Identify which cell holds the provided text, then report its [x, y] central coordinate. 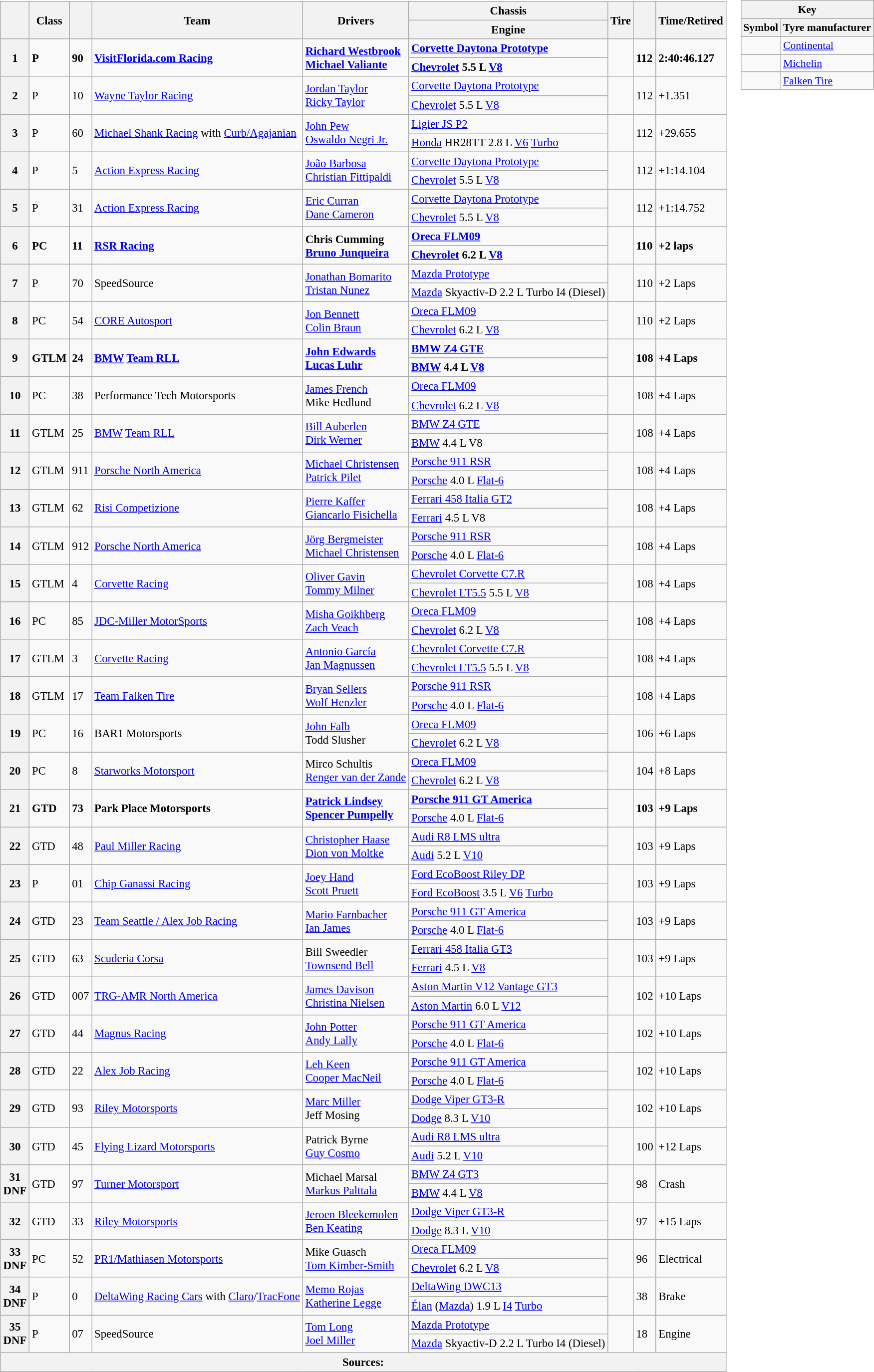
85 [81, 621]
+6 Laps [691, 734]
Michael Marsal Markus Palttala [355, 1184]
45 [81, 1146]
007 [81, 996]
26 [15, 996]
44 [81, 1033]
70 [81, 282]
John Falb Todd Slusher [355, 734]
Class [49, 20]
Team [198, 20]
James Davison Christina Nielsen [355, 996]
52 [81, 1259]
Risi Competizione [198, 508]
73 [81, 809]
Honda HR28TT 2.8 L V6 Turbo [508, 142]
98 [645, 1184]
Misha Goikhberg Zach Veach [355, 621]
+1:14.104 [691, 171]
Élan (Mazda) 1.9 L I4 Turbo [508, 1306]
Pierre Kaffer Giancarlo Fisichella [355, 508]
Performance Tech Motorsports [198, 395]
Turner Motorsport [198, 1184]
Marc Miller Jeff Mosing [355, 1108]
Paul Miller Racing [198, 845]
Aston Martin V12 Vantage GT3 [508, 987]
28 [15, 1071]
31DNF [15, 1184]
63 [81, 958]
Ligier JS P2 [508, 124]
100 [645, 1146]
Christopher Haase Dion von Moltke [355, 845]
John Potter Andy Lally [355, 1033]
Mario Farnbacher Ian James [355, 921]
Bill Auberlen Dirk Werner [355, 433]
Symbol [761, 27]
JDC-Miller MotorSports [198, 621]
+29.655 [691, 133]
911 [81, 470]
62 [81, 508]
Bryan Sellers Wolf Henzler [355, 696]
Jordan Taylor Ricky Taylor [355, 95]
Sources: [363, 1362]
Team Falken Tire [198, 696]
TRG-AMR North America [198, 996]
+15 Laps [691, 1221]
Aston Martin 6.0 L V12 [508, 1006]
Jeroen Bleekemolen Ben Keating [355, 1221]
48 [81, 845]
106 [645, 734]
07 [81, 1334]
Richard Westbrook Michael Valiante [355, 58]
Jörg Bergmeister Michael Christensen [355, 546]
RSR Racing [198, 246]
31 [81, 208]
Time/Retired [691, 20]
+1.351 [691, 95]
Ford EcoBoost Riley DP [508, 874]
BMW Z4 GT3 [508, 1174]
27 [15, 1033]
+2 laps [691, 246]
Wayne Taylor Racing [198, 95]
DeltaWing Racing Cars with Claro/TracFone [198, 1296]
32 [15, 1221]
PR1/Mathiasen Motorsports [198, 1259]
33DNF [15, 1259]
2:40:46.127 [691, 58]
Flying Lizard Motorsports [198, 1146]
Park Place Motorsports [198, 809]
Jon Bennett Colin Braun [355, 320]
7 [15, 282]
John Pew Oswaldo Negri Jr. [355, 133]
Key [807, 10]
Mirco Schultis Renger van der Zande [355, 771]
Ferrari 458 Italia GT2 [508, 499]
12 [15, 470]
Scuderia Corsa [198, 958]
Michael Shank Racing with Curb/Agajanian [198, 133]
VisitFlorida.com Racing [198, 58]
John Edwards Lucas Luhr [355, 358]
6 [15, 246]
James French Mike Hedlund [355, 395]
João Barbosa Christian Fittipaldi [355, 171]
Ford EcoBoost 3.5 L V6 Turbo [508, 893]
Patrick Byrne Guy Cosmo [355, 1146]
19 [15, 734]
+12 Laps [691, 1146]
Brake [691, 1296]
912 [81, 546]
Eric Curran Dane Cameron [355, 208]
Bill Sweedler Townsend Bell [355, 958]
60 [81, 133]
BAR1 Motorsports [198, 734]
Electrical [691, 1259]
Tyre manufacturer [827, 27]
54 [81, 320]
Memo Rojas Katherine Legge [355, 1296]
Magnus Racing [198, 1033]
+1:14.752 [691, 208]
14 [15, 546]
DeltaWing DWC13 [508, 1287]
1 [15, 58]
Ferrari 458 Italia GT3 [508, 949]
104 [645, 771]
Tom Long Joel Miller [355, 1334]
Leh Keen Cooper MacNeil [355, 1071]
15 [15, 583]
+8 Laps [691, 771]
9 [15, 358]
Team Seattle / Alex Job Racing [198, 921]
Joey Hand Scott Pruett [355, 883]
Drivers [355, 20]
Oliver Gavin Tommy Milner [355, 583]
Chassis [508, 11]
30 [15, 1146]
2 [15, 95]
Tire [621, 20]
Michelin [827, 63]
34DNF [15, 1296]
Michael Christensen Patrick Pilet [355, 470]
01 [81, 883]
Alex Job Racing [198, 1071]
CORE Autosport [198, 320]
35DNF [15, 1334]
21 [15, 809]
Mike Guasch Tom Kimber-Smith [355, 1259]
Jonathan Bomarito Tristan Nunez [355, 282]
Antonio García Jan Magnussen [355, 658]
90 [81, 58]
Starworks Motorsport [198, 771]
93 [81, 1108]
20 [15, 771]
33 [81, 1221]
Chip Ganassi Racing [198, 883]
Continental [827, 45]
Crash [691, 1184]
Falken Tire [827, 81]
Patrick Lindsey Spencer Pumpelly [355, 809]
29 [15, 1108]
Chris Cumming Bruno Junqueira [355, 246]
0 [81, 1296]
96 [645, 1259]
13 [15, 508]
